Extract the (X, Y) coordinate from the center of the cell holding the provided text.  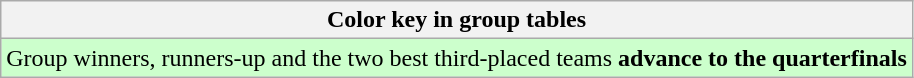
Color key in group tables (457, 20)
Group winners, runners-up and the two best third-placed teams advance to the quarterfinals (457, 58)
